Output the [x, y] coordinate of the center of the cell containing the given text.  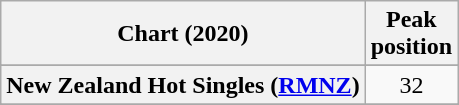
32 [411, 85]
Chart (2020) [183, 34]
Peakposition [411, 34]
New Zealand Hot Singles (RMNZ) [183, 85]
